Determine the (x, y) coordinate at the center of the cell enclosing the given text.  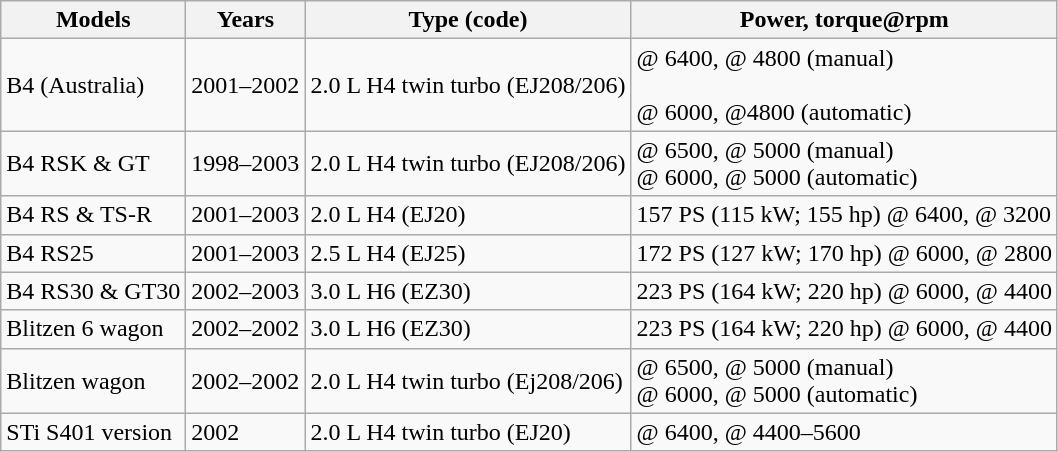
Blitzen wagon (94, 380)
@ 6400, @ 4800 (manual) @ 6000, @4800 (automatic) (844, 85)
B4 RS25 (94, 253)
B4 (Australia) (94, 85)
2002 (246, 432)
Years (246, 20)
Power, torque@rpm (844, 20)
1998–2003 (246, 164)
2.0 L H4 twin turbo (Ej208/206) (468, 380)
2.0 L H4 (EJ20) (468, 215)
@ 6400, @ 4400–5600 (844, 432)
Type (code) (468, 20)
2002–2003 (246, 291)
157 PS (115 kW; 155 hp) @ 6400, @ 3200 (844, 215)
172 PS (127 kW; 170 hp) @ 6000, @ 2800 (844, 253)
2001–2002 (246, 85)
STi S401 version (94, 432)
B4 RSK & GT (94, 164)
Models (94, 20)
Blitzen 6 wagon (94, 329)
2.0 L H4 twin turbo (EJ20) (468, 432)
2.5 L H4 (EJ25) (468, 253)
B4 RS & TS-R (94, 215)
B4 RS30 & GT30 (94, 291)
